Determine the [x, y] coordinate at the center of the cell enclosing the given text.  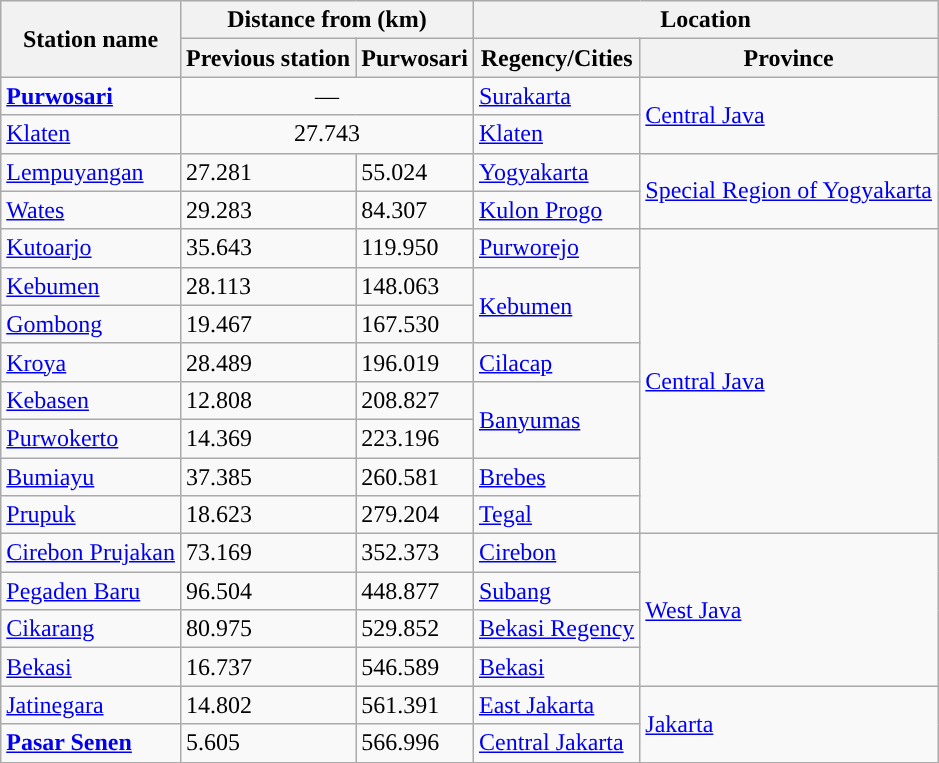
14.369 [268, 438]
566.996 [415, 743]
561.391 [415, 705]
Surakarta [556, 96]
Lempuyangan [91, 172]
Cirebon Prujakan [91, 553]
Special Region of Yogyakarta [789, 191]
28.113 [268, 286]
Previous station [268, 58]
Cikarang [91, 629]
Kutoarjo [91, 248]
279.204 [415, 515]
Kroya [91, 362]
Central Jakarta [556, 743]
35.643 [268, 248]
Yogyakarta [556, 172]
84.307 [415, 210]
29.283 [268, 210]
Kebasen [91, 400]
Cilacap [556, 362]
5.605 [268, 743]
55.024 [415, 172]
73.169 [268, 553]
Wates [91, 210]
Location [705, 20]
— [326, 96]
546.589 [415, 667]
352.373 [415, 553]
West Java [789, 610]
Banyumas [556, 419]
196.019 [415, 362]
Prupuk [91, 515]
Bekasi Regency [556, 629]
208.827 [415, 400]
Subang [556, 591]
Purwokerto [91, 438]
14.802 [268, 705]
Pasar Senen [91, 743]
28.489 [268, 362]
529.852 [415, 629]
Distance from (km) [326, 20]
27.743 [326, 134]
12.808 [268, 400]
Purworejo [556, 248]
Jakarta [789, 724]
18.623 [268, 515]
260.581 [415, 477]
19.467 [268, 324]
Province [789, 58]
Regency/Cities [556, 58]
119.950 [415, 248]
Pegaden Baru [91, 591]
Cirebon [556, 553]
27.281 [268, 172]
Kulon Progo [556, 210]
223.196 [415, 438]
East Jakarta [556, 705]
Gombong [91, 324]
448.877 [415, 591]
96.504 [268, 591]
37.385 [268, 477]
Bumiayu [91, 477]
167.530 [415, 324]
Brebes [556, 477]
148.063 [415, 286]
Station name [91, 39]
Jatinegara [91, 705]
80.975 [268, 629]
16.737 [268, 667]
Tegal [556, 515]
